Capture the cell that displays the provided text and extract its [X, Y] central coordinate. 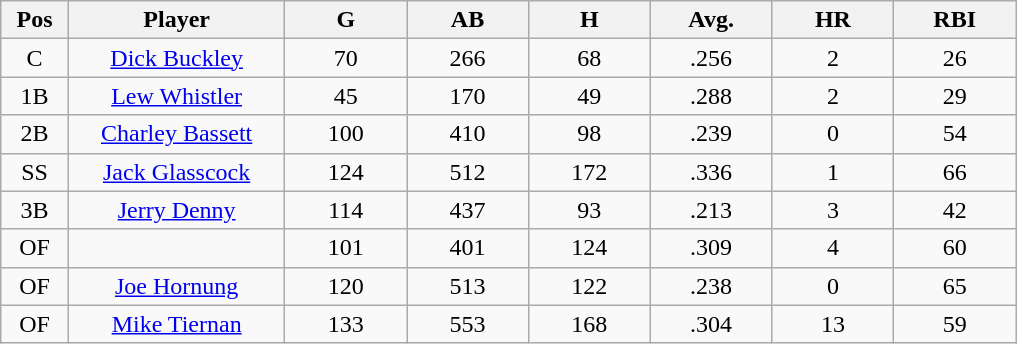
512 [468, 172]
59 [955, 324]
Pos [35, 20]
49 [589, 96]
HR [833, 20]
2B [35, 134]
65 [955, 286]
122 [589, 286]
29 [955, 96]
13 [833, 324]
410 [468, 134]
1B [35, 96]
98 [589, 134]
H [589, 20]
Lew Whistler [176, 96]
.288 [711, 96]
4 [833, 248]
101 [346, 248]
SS [35, 172]
26 [955, 58]
168 [589, 324]
170 [468, 96]
60 [955, 248]
68 [589, 58]
Avg. [711, 20]
G [346, 20]
.304 [711, 324]
RBI [955, 20]
553 [468, 324]
401 [468, 248]
C [35, 58]
93 [589, 210]
513 [468, 286]
.256 [711, 58]
3B [35, 210]
Player [176, 20]
Jack Glasscock [176, 172]
.213 [711, 210]
Dick Buckley [176, 58]
114 [346, 210]
Joe Hornung [176, 286]
437 [468, 210]
120 [346, 286]
266 [468, 58]
Mike Tiernan [176, 324]
Charley Bassett [176, 134]
133 [346, 324]
Jerry Denny [176, 210]
.238 [711, 286]
66 [955, 172]
45 [346, 96]
54 [955, 134]
100 [346, 134]
172 [589, 172]
1 [833, 172]
AB [468, 20]
42 [955, 210]
.239 [711, 134]
3 [833, 210]
.309 [711, 248]
.336 [711, 172]
70 [346, 58]
